Find where the given text appears and provide that cell's center as (X, Y) coordinate. 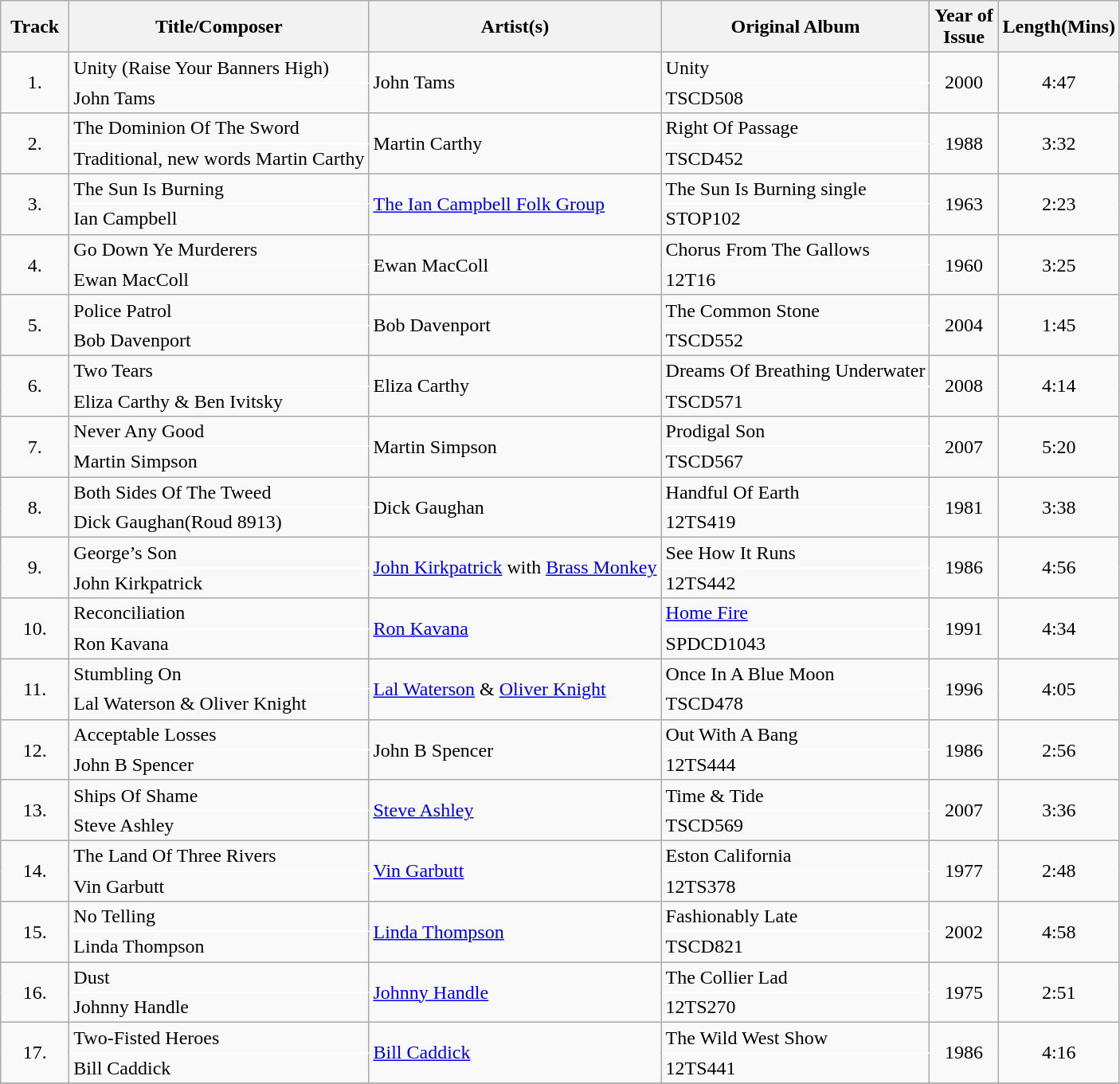
Ships Of Shame (219, 795)
TSCD571 (795, 401)
1988 (964, 143)
The Sun Is Burning single (795, 189)
5. (35, 325)
5:20 (1059, 447)
Eston California (795, 855)
The Common Stone (795, 310)
Right Of Passage (795, 128)
12TS419 (795, 522)
Reconciliation (219, 613)
Chorus From The Gallows (795, 249)
16. (35, 992)
1. (35, 83)
1960 (964, 264)
TSCD478 (795, 704)
George’s Son (219, 553)
4:05 (1059, 689)
Time & Tide (795, 795)
STOP102 (795, 219)
Dust (219, 977)
TSCD821 (795, 947)
TSCD508 (795, 98)
Title/Composer (219, 27)
2:56 (1059, 749)
Prodigal Son (795, 432)
4:14 (1059, 385)
12T16 (795, 280)
4:56 (1059, 568)
3:32 (1059, 143)
Never Any Good (219, 432)
12TS444 (795, 765)
4:58 (1059, 932)
Dreams Of Breathing Underwater (795, 370)
Track (35, 27)
Unity (795, 68)
Unity (Raise Your Banners High) (219, 68)
The Dominion Of The Sword (219, 128)
See How It Runs (795, 553)
TSCD567 (795, 462)
Stumbling On (219, 674)
John Kirkpatrick (219, 583)
Martin Carthy (515, 143)
Traditional, new words Martin Carthy (219, 158)
7. (35, 447)
1975 (964, 992)
Two-Fisted Heroes (219, 1038)
1991 (964, 628)
TSCD569 (795, 825)
TSCD452 (795, 158)
2000 (964, 83)
Year of Issue (964, 27)
The Collier Lad (795, 977)
Dick Gaughan (515, 507)
Go Down Ye Murderers (219, 249)
Fashionably Late (795, 917)
13. (35, 810)
John Kirkpatrick with Brass Monkey (515, 568)
Home Fire (795, 613)
2002 (964, 932)
Dick Gaughan(Roud 8913) (219, 522)
3:36 (1059, 810)
2:48 (1059, 871)
1:45 (1059, 325)
12TS441 (795, 1068)
SPDCD1043 (795, 644)
Eliza Carthy (515, 385)
2004 (964, 325)
17. (35, 1053)
2. (35, 143)
The Land Of Three Rivers (219, 855)
Once In A Blue Moon (795, 674)
12TS270 (795, 1008)
2:51 (1059, 992)
1981 (964, 507)
12TS378 (795, 886)
1977 (964, 871)
11. (35, 689)
14. (35, 871)
Original Album (795, 27)
2:23 (1059, 204)
4:34 (1059, 628)
The Ian Campbell Folk Group (515, 204)
Length(Mins) (1059, 27)
15. (35, 932)
The Wild West Show (795, 1038)
Eliza Carthy & Ben Ivitsky (219, 401)
Both Sides Of The Tweed (219, 492)
3:38 (1059, 507)
Ian Campbell (219, 219)
Out With A Bang (795, 734)
Artist(s) (515, 27)
Handful Of Earth (795, 492)
6. (35, 385)
10. (35, 628)
1963 (964, 204)
TSCD552 (795, 340)
Acceptable Losses (219, 734)
The Sun Is Burning (219, 189)
Two Tears (219, 370)
Police Patrol (219, 310)
2008 (964, 385)
4:47 (1059, 83)
12. (35, 749)
1996 (964, 689)
8. (35, 507)
12TS442 (795, 583)
4:16 (1059, 1053)
3:25 (1059, 264)
4. (35, 264)
3. (35, 204)
No Telling (219, 917)
9. (35, 568)
